Extract the [X, Y] coordinate from the center of the cell holding the provided text.  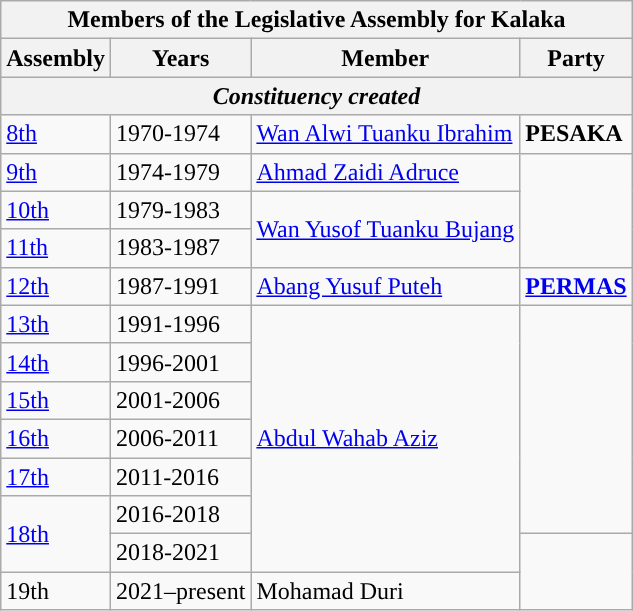
Party [576, 58]
Constituency created [316, 96]
9th [56, 172]
2018-2021 [180, 553]
Members of the Legislative Assembly for Kalaka [316, 20]
10th [56, 210]
PERMAS [576, 286]
Wan Alwi Tuanku Ibrahim [386, 134]
8th [56, 134]
1991-1996 [180, 324]
11th [56, 248]
17th [56, 477]
1970-1974 [180, 134]
Wan Yusof Tuanku Bujang [386, 229]
16th [56, 438]
Member [386, 58]
PESAKA [576, 134]
1996-2001 [180, 362]
2011-2016 [180, 477]
14th [56, 362]
19th [56, 591]
1987-1991 [180, 286]
18th [56, 534]
Ahmad Zaidi Adruce [386, 172]
Abdul Wahab Aziz [386, 438]
13th [56, 324]
15th [56, 400]
Assembly [56, 58]
2016-2018 [180, 515]
Years [180, 58]
2006-2011 [180, 438]
1979-1983 [180, 210]
2021–present [180, 591]
Abang Yusuf Puteh [386, 286]
12th [56, 286]
2001-2006 [180, 400]
1983-1987 [180, 248]
1974-1979 [180, 172]
Mohamad Duri [386, 591]
